Identify which cell holds the provided text, then report its [X, Y] central coordinate. 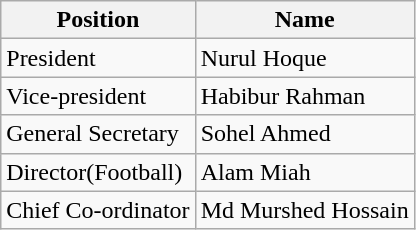
Nurul Hoque [304, 58]
Position [98, 20]
Habibur Rahman [304, 96]
Director(Football) [98, 172]
Vice-president [98, 96]
Alam Miah [304, 172]
Chief Co-ordinator [98, 210]
Sohel Ahmed [304, 134]
Name [304, 20]
Md Murshed Hossain [304, 210]
President [98, 58]
General Secretary [98, 134]
